Find where the given text appears and provide that cell's center as (X, Y) coordinate. 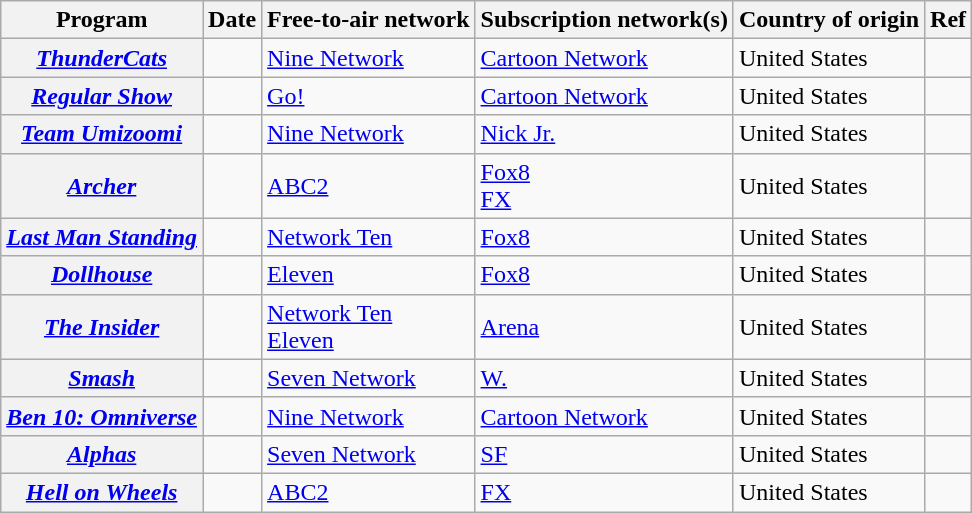
Team Umizoomi (102, 134)
Smash (102, 378)
Alphas (102, 454)
Date (232, 20)
Network TenEleven (368, 326)
SF (604, 454)
Regular Show (102, 96)
Dollhouse (102, 275)
FX (604, 492)
Subscription network(s) (604, 20)
Network Ten (368, 237)
Program (102, 20)
Go! (368, 96)
Arena (604, 326)
W. (604, 378)
Country of origin (828, 20)
Hell on Wheels (102, 492)
Ben 10: Omniverse (102, 416)
Last Man Standing (102, 237)
Fox8FX (604, 186)
Eleven (368, 275)
Nick Jr. (604, 134)
Free-to-air network (368, 20)
ThunderCats (102, 58)
The Insider (102, 326)
Ref (948, 20)
Archer (102, 186)
